Scan for the cell matching the given text and deliver its [X, Y] coordinate at center. 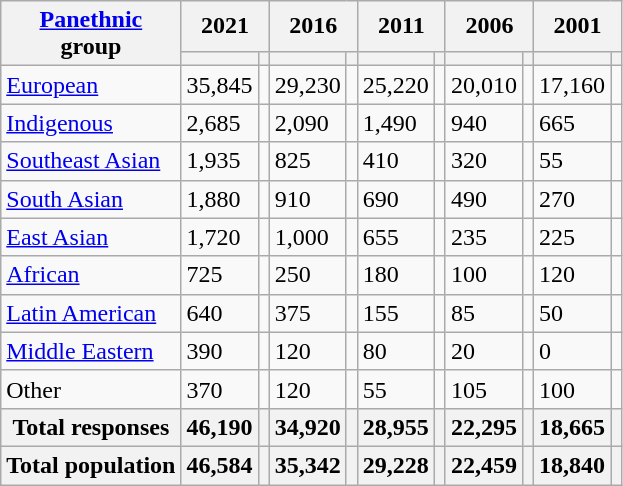
640 [220, 313]
320 [484, 161]
46,190 [220, 427]
25,220 [396, 85]
European [91, 85]
Other [91, 389]
655 [396, 237]
1,490 [396, 123]
665 [572, 123]
85 [484, 313]
1,000 [308, 237]
18,840 [572, 465]
390 [220, 351]
370 [220, 389]
2011 [401, 26]
80 [396, 351]
Latin American [91, 313]
20,010 [484, 85]
270 [572, 199]
18,665 [572, 427]
1,935 [220, 161]
2001 [578, 26]
Total population [91, 465]
46,584 [220, 465]
Indigenous [91, 123]
50 [572, 313]
20 [484, 351]
250 [308, 275]
2016 [313, 26]
Total responses [91, 427]
225 [572, 237]
2,090 [308, 123]
1,720 [220, 237]
29,230 [308, 85]
490 [484, 199]
2021 [225, 26]
Middle Eastern [91, 351]
410 [396, 161]
375 [308, 313]
1,880 [220, 199]
105 [484, 389]
940 [484, 123]
22,459 [484, 465]
22,295 [484, 427]
725 [220, 275]
17,160 [572, 85]
235 [484, 237]
Southeast Asian [91, 161]
825 [308, 161]
35,845 [220, 85]
35,342 [308, 465]
155 [396, 313]
South Asian [91, 199]
34,920 [308, 427]
910 [308, 199]
African [91, 275]
2,685 [220, 123]
180 [396, 275]
28,955 [396, 427]
East Asian [91, 237]
0 [572, 351]
2006 [489, 26]
29,228 [396, 465]
Panethnicgroup [91, 34]
690 [396, 199]
